Output the [x, y] coordinate of the center of the cell containing the given text.  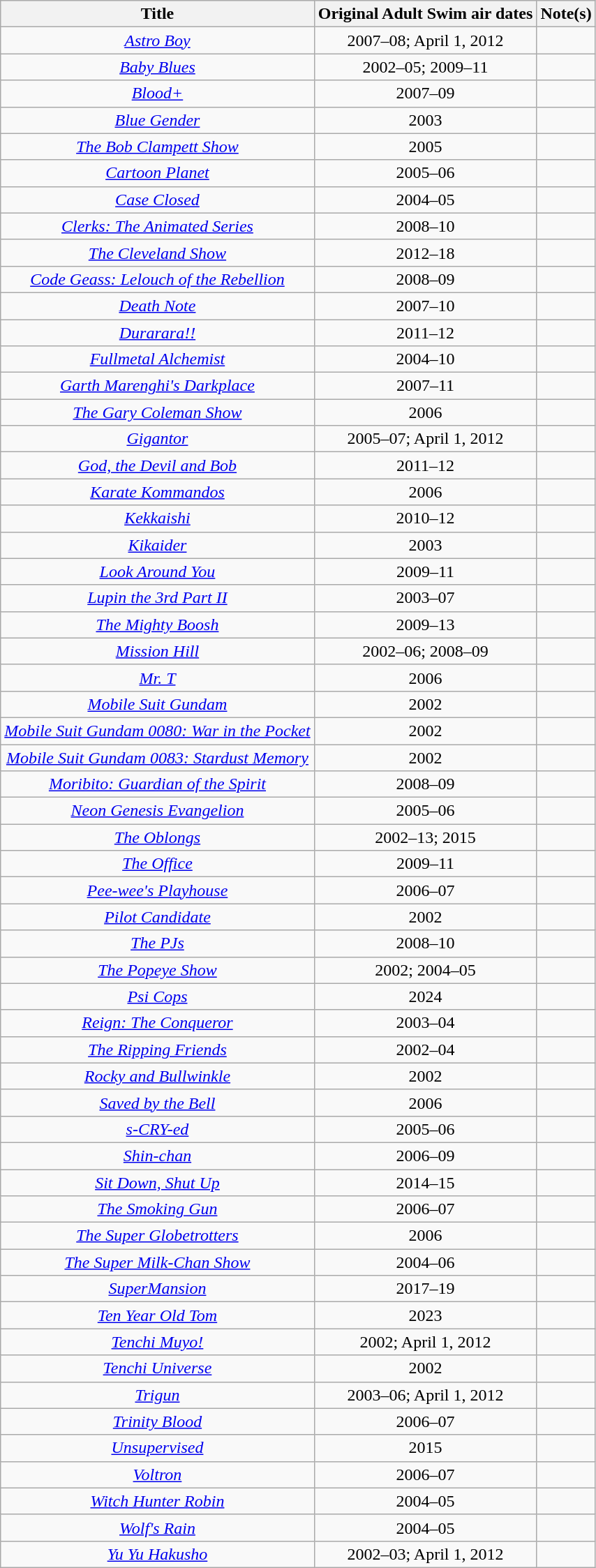
Saved by the Bell [158, 1103]
The Cleveland Show [158, 253]
Shin-chan [158, 1156]
2003–04 [426, 1023]
Fullmetal Alchemist [158, 359]
God, the Devil and Bob [158, 465]
Wolf's Rain [158, 1528]
Trigun [158, 1395]
The Popeye Show [158, 970]
Title [158, 14]
Lupin the 3rd Part II [158, 598]
2007–09 [426, 94]
2004–06 [426, 1262]
2009–13 [426, 625]
The Office [158, 864]
2014–15 [426, 1183]
2024 [426, 996]
2007–11 [426, 386]
2023 [426, 1315]
Sit Down, Shut Up [158, 1183]
2002–13; 2015 [426, 837]
2007–08; April 1, 2012 [426, 40]
Tenchi Universe [158, 1368]
The Super Milk-Chan Show [158, 1262]
Moribito: Guardian of the Spirit [158, 784]
2002–04 [426, 1050]
The Bob Clampett Show [158, 147]
2002–03; April 1, 2012 [426, 1554]
2002; April 1, 2012 [426, 1342]
Unsupervised [158, 1448]
2015 [426, 1448]
Karate Kommandos [158, 492]
Neon Genesis Evangelion [158, 811]
Case Closed [158, 200]
Mr. T [158, 678]
Garth Marenghi's Darkplace [158, 386]
2017–19 [426, 1289]
Voltron [158, 1474]
2006–09 [426, 1156]
The Mighty Boosh [158, 625]
2003–07 [426, 598]
Psi Cops [158, 996]
Trinity Blood [158, 1421]
2002–06; 2008–09 [426, 651]
Yu Yu Hakusho [158, 1554]
Rocky and Bullwinkle [158, 1076]
Kekkaishi [158, 518]
The PJs [158, 943]
Astro Boy [158, 40]
Clerks: The Animated Series [158, 226]
Witch Hunter Robin [158, 1501]
Pilot Candidate [158, 917]
Look Around You [158, 572]
Mobile Suit Gundam 0080: War in the Pocket [158, 731]
The Smoking Gun [158, 1209]
s-CRY-ed [158, 1129]
2004–10 [426, 359]
2012–18 [426, 253]
SuperMansion [158, 1289]
Pee-wee's Playhouse [158, 890]
The Oblongs [158, 837]
Baby Blues [158, 67]
2010–12 [426, 518]
The Super Globetrotters [158, 1236]
Tenchi Muyo! [158, 1342]
Code Geass: Lelouch of the Rebellion [158, 279]
The Gary Coleman Show [158, 412]
Ten Year Old Tom [158, 1315]
Reign: The Conqueror [158, 1023]
Durarara!! [158, 333]
2003–06; April 1, 2012 [426, 1395]
Cartoon Planet [158, 173]
Blood+ [158, 94]
Mission Hill [158, 651]
Kikaider [158, 545]
Mobile Suit Gundam [158, 704]
2005–07; April 1, 2012 [426, 439]
Original Adult Swim air dates [426, 14]
2002; 2004–05 [426, 970]
2002–05; 2009–11 [426, 67]
Gigantor [158, 439]
Blue Gender [158, 120]
Mobile Suit Gundam 0083: Stardust Memory [158, 757]
2005 [426, 147]
Death Note [158, 306]
2007–10 [426, 306]
Note(s) [566, 14]
The Ripping Friends [158, 1050]
